Output the (X, Y) coordinate of the center of the cell containing the given text.  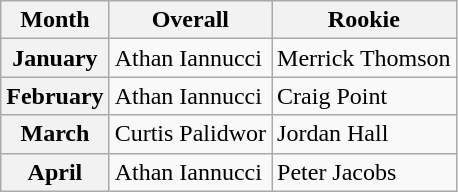
Curtis Palidwor (190, 134)
Craig Point (364, 96)
Merrick Thomson (364, 58)
Overall (190, 20)
February (55, 96)
January (55, 58)
Jordan Hall (364, 134)
April (55, 172)
March (55, 134)
Rookie (364, 20)
Month (55, 20)
Peter Jacobs (364, 172)
